Scan for the cell matching the given text and deliver its [x, y] coordinate at center. 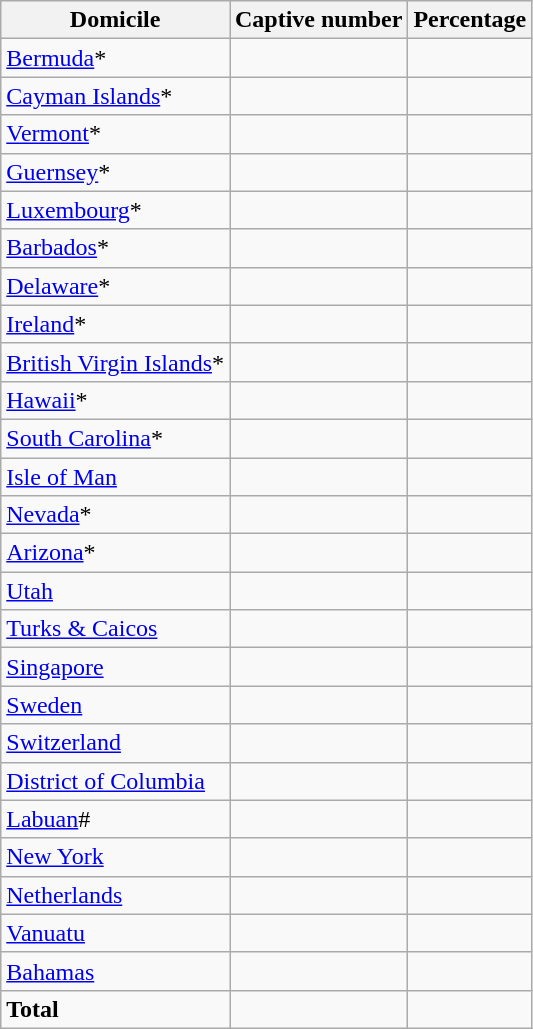
Delaware* [116, 286]
Sweden [116, 705]
Singapore [116, 667]
British Virgin Islands* [116, 362]
Bahamas [116, 971]
Switzerland [116, 743]
Turks & Caicos [116, 629]
Bermuda* [116, 58]
South Carolina* [116, 438]
Domicile [116, 20]
New York [116, 857]
Hawaii* [116, 400]
Vermont* [116, 134]
Vanuatu [116, 933]
Barbados* [116, 248]
Total [116, 1009]
Labuan# [116, 819]
Netherlands [116, 895]
Isle of Man [116, 477]
Guernsey* [116, 172]
Cayman Islands* [116, 96]
Captive number [319, 20]
Arizona* [116, 553]
Ireland* [116, 324]
Utah [116, 591]
District of Columbia [116, 781]
Luxembourg* [116, 210]
Nevada* [116, 515]
Percentage [470, 20]
